Identify which cell holds the provided text, then report its [x, y] central coordinate. 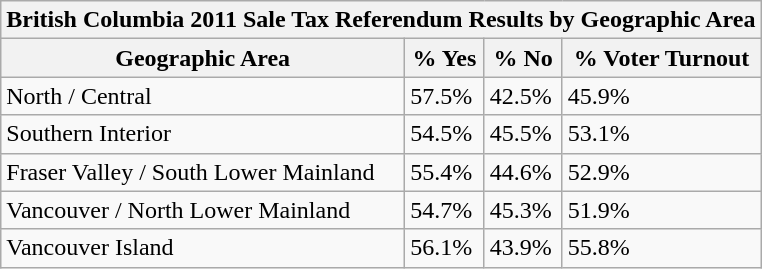
53.1% [662, 134]
Vancouver / North Lower Mainland [203, 210]
51.9% [662, 210]
% Voter Turnout [662, 58]
55.4% [445, 172]
54.7% [445, 210]
57.5% [445, 96]
Fraser Valley / South Lower Mainland [203, 172]
% Yes [445, 58]
54.5% [445, 134]
Southern Interior [203, 134]
Vancouver Island [203, 248]
55.8% [662, 248]
52.9% [662, 172]
45.3% [523, 210]
Geographic Area [203, 58]
% No [523, 58]
56.1% [445, 248]
North / Central [203, 96]
British Columbia 2011 Sale Tax Referendum Results by Geographic Area [381, 20]
42.5% [523, 96]
43.9% [523, 248]
45.5% [523, 134]
45.9% [662, 96]
44.6% [523, 172]
